Determine the [x, y] coordinate at the center of the cell enclosing the given text.  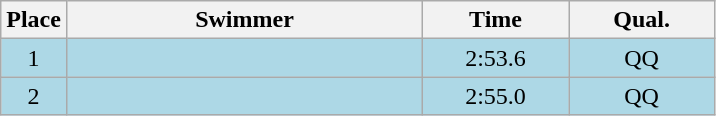
Qual. [642, 20]
Swimmer [244, 20]
2:53.6 [496, 58]
Time [496, 20]
1 [34, 58]
2 [34, 96]
2:55.0 [496, 96]
Place [34, 20]
